Detect which cell encompasses the target text, then output its (x, y) center coordinate. 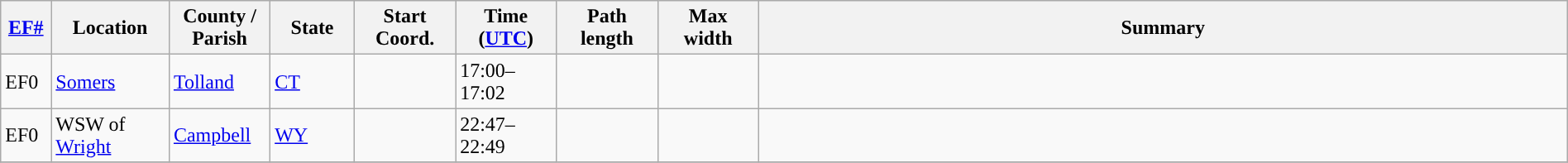
EF# (26, 28)
Location (111, 28)
State (313, 28)
Max width (708, 28)
Summary (1163, 28)
17:00–17:02 (506, 81)
WSW of Wright (111, 136)
CT (313, 81)
22:47–22:49 (506, 136)
County / Parish (219, 28)
Path length (607, 28)
WY (313, 136)
Start Coord. (404, 28)
Time (UTC) (506, 28)
Campbell (219, 136)
Tolland (219, 81)
Somers (111, 81)
